Search for the cell housing the specified text and yield its (X, Y) center coordinate. 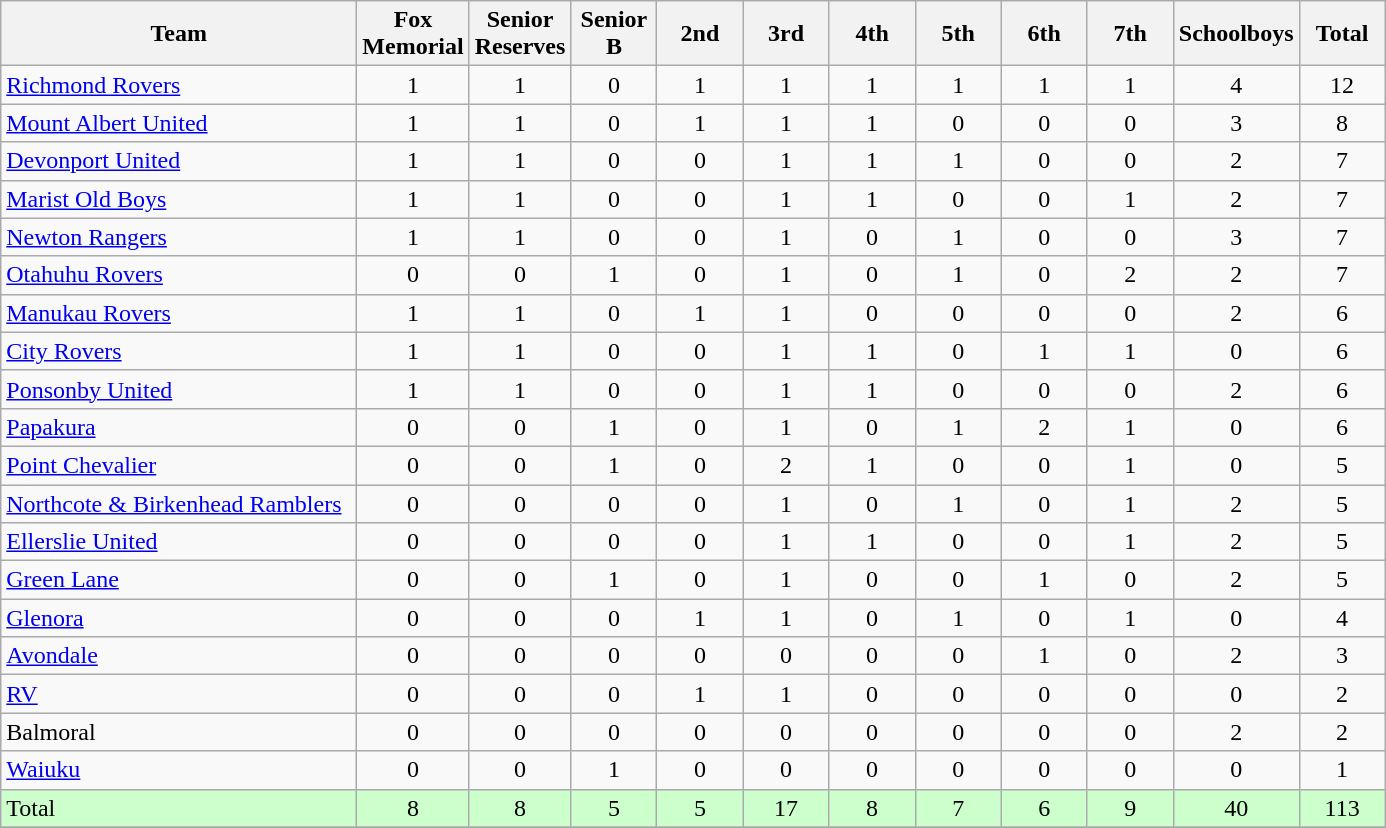
40 (1236, 808)
4th (872, 34)
Mount Albert United (179, 123)
113 (1342, 808)
Green Lane (179, 580)
7th (1130, 34)
12 (1342, 85)
Northcote & Birkenhead Ramblers (179, 503)
Ellerslie United (179, 542)
Senior Reserves (520, 34)
Senior B (614, 34)
9 (1130, 808)
Manukau Rovers (179, 313)
Newton Rangers (179, 237)
Glenora (179, 618)
Schoolboys (1236, 34)
Avondale (179, 656)
Devonport United (179, 161)
RV (179, 694)
Otahuhu Rovers (179, 275)
3rd (786, 34)
Balmoral (179, 732)
Waiuku (179, 770)
Papakura (179, 427)
Point Chevalier (179, 465)
Richmond Rovers (179, 85)
17 (786, 808)
Ponsonby United (179, 389)
Marist Old Boys (179, 199)
6th (1044, 34)
5th (958, 34)
2nd (700, 34)
City Rovers (179, 351)
Fox Memorial (413, 34)
Team (179, 34)
